Return the (x, y) coordinate for the center point of the cell that contains the specified text.  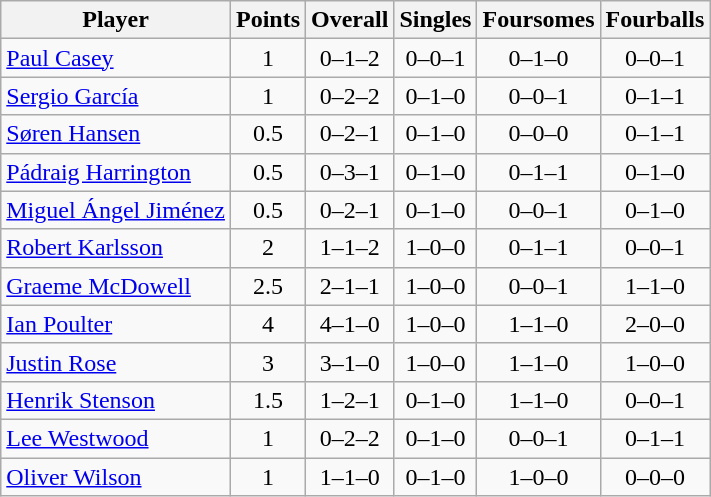
Pádraig Harrington (116, 172)
2–0–0 (655, 324)
Player (116, 20)
0–1–2 (350, 58)
2–1–1 (350, 286)
4–1–0 (350, 324)
Ian Poulter (116, 324)
Foursomes (538, 20)
Henrik Stenson (116, 400)
Robert Karlsson (116, 248)
1.5 (268, 400)
Points (268, 20)
Fourballs (655, 20)
1–1–2 (350, 248)
Oliver Wilson (116, 477)
4 (268, 324)
Søren Hansen (116, 134)
3 (268, 362)
2 (268, 248)
Overall (350, 20)
Graeme McDowell (116, 286)
Sergio García (116, 96)
2.5 (268, 286)
Singles (436, 20)
Miguel Ángel Jiménez (116, 210)
Paul Casey (116, 58)
Lee Westwood (116, 438)
3–1–0 (350, 362)
Justin Rose (116, 362)
1–2–1 (350, 400)
0–3–1 (350, 172)
